Scan for the cell matching the given text and deliver its [X, Y] coordinate at center. 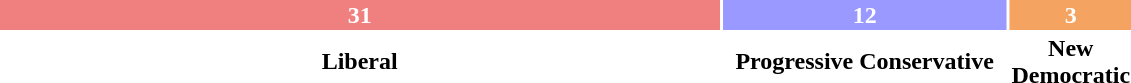
31 [360, 15]
12 [864, 15]
